Locate the cell with the specified text and output its (x, y) center coordinate. 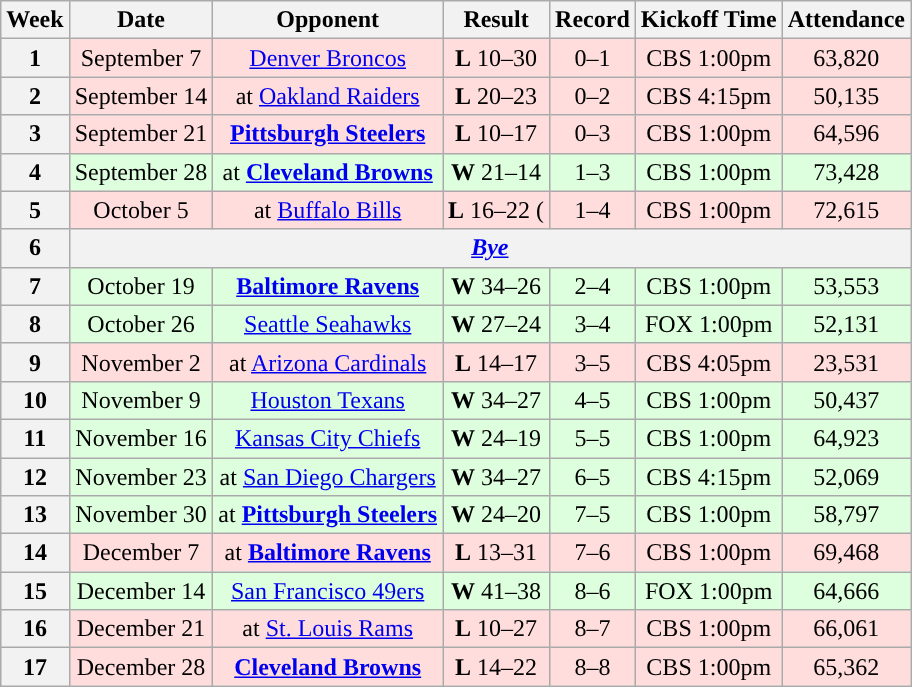
November 30 (141, 515)
5 (35, 210)
L 20–23 (496, 96)
September 7 (141, 58)
3 (35, 134)
64,666 (846, 591)
October 26 (141, 324)
at Pittsburgh Steelers (328, 515)
November 2 (141, 362)
Bye (490, 248)
L 10–17 (496, 134)
8–7 (593, 629)
W 24–20 (496, 515)
Week (35, 20)
at St. Louis Rams (328, 629)
17 (35, 667)
2–4 (593, 286)
December 21 (141, 629)
at Arizona Cardinals (328, 362)
15 (35, 591)
Kickoff Time (708, 20)
73,428 (846, 172)
66,061 (846, 629)
W 24–19 (496, 438)
L 10–30 (496, 58)
4–5 (593, 400)
69,468 (846, 553)
September 14 (141, 96)
W 41–38 (496, 591)
13 (35, 515)
Baltimore Ravens (328, 286)
October 5 (141, 210)
4 (35, 172)
50,135 (846, 96)
52,131 (846, 324)
W 21–14 (496, 172)
6 (35, 248)
L 13–31 (496, 553)
65,362 (846, 667)
23,531 (846, 362)
Denver Broncos (328, 58)
at San Diego Chargers (328, 477)
5–5 (593, 438)
1 (35, 58)
8 (35, 324)
1–4 (593, 210)
W 34–26 (496, 286)
November 9 (141, 400)
9 (35, 362)
14 (35, 553)
at Cleveland Browns (328, 172)
November 23 (141, 477)
L 14–17 (496, 362)
64,923 (846, 438)
October 19 (141, 286)
Opponent (328, 20)
11 (35, 438)
Seattle Seahawks (328, 324)
December 7 (141, 553)
L 10–27 (496, 629)
Cleveland Browns (328, 667)
Kansas City Chiefs (328, 438)
0–2 (593, 96)
Pittsburgh Steelers (328, 134)
November 16 (141, 438)
1–3 (593, 172)
0–3 (593, 134)
Result (496, 20)
at Baltimore Ravens (328, 553)
10 (35, 400)
December 28 (141, 667)
50,437 (846, 400)
7 (35, 286)
64,596 (846, 134)
7–5 (593, 515)
San Francisco 49ers (328, 591)
6–5 (593, 477)
2 (35, 96)
63,820 (846, 58)
L 14–22 (496, 667)
3–4 (593, 324)
September 28 (141, 172)
W 27–24 (496, 324)
Houston Texans (328, 400)
72,615 (846, 210)
CBS 4:05pm (708, 362)
Record (593, 20)
52,069 (846, 477)
58,797 (846, 515)
8–8 (593, 667)
8–6 (593, 591)
at Buffalo Bills (328, 210)
12 (35, 477)
53,553 (846, 286)
Attendance (846, 20)
September 21 (141, 134)
December 14 (141, 591)
7–6 (593, 553)
Date (141, 20)
at Oakland Raiders (328, 96)
0–1 (593, 58)
3–5 (593, 362)
L 16–22 ( (496, 210)
16 (35, 629)
